Return the (X, Y) coordinate for the center point of the cell that contains the specified text.  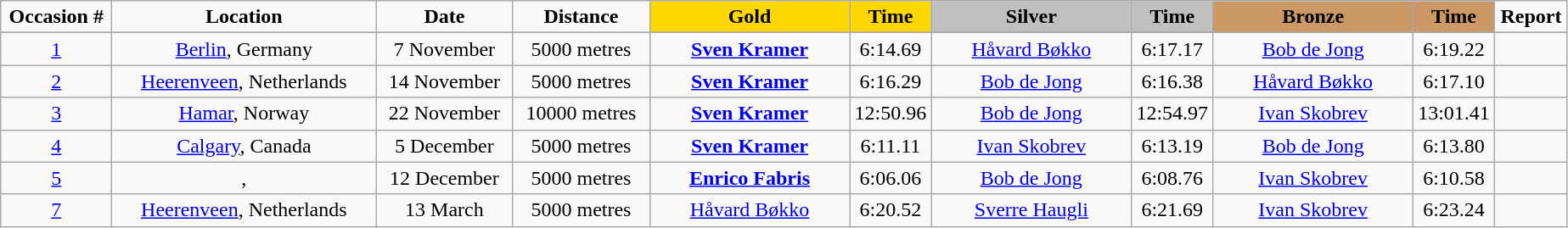
Location (244, 17)
6:08.76 (1172, 178)
6:16.38 (1172, 81)
6:17.10 (1454, 81)
Silver (1031, 17)
7 November (445, 49)
22 November (445, 114)
13:01.41 (1454, 114)
Calgary, Canada (244, 146)
, (244, 178)
6:17.17 (1172, 49)
6:23.24 (1454, 210)
4 (56, 146)
5 December (445, 146)
6:13.80 (1454, 146)
6:16.29 (891, 81)
6:20.52 (891, 210)
Date (445, 17)
6:14.69 (891, 49)
3 (56, 114)
Berlin, Germany (244, 49)
6:13.19 (1172, 146)
Sverre Haugli (1031, 210)
Report (1531, 17)
6:21.69 (1172, 210)
14 November (445, 81)
12 December (445, 178)
Bronze (1313, 17)
Gold (750, 17)
5 (56, 178)
6:19.22 (1454, 49)
12:54.97 (1172, 114)
6:06.06 (891, 178)
1 (56, 49)
10000 metres (581, 114)
12:50.96 (891, 114)
Occasion # (56, 17)
6:11.11 (891, 146)
7 (56, 210)
Distance (581, 17)
13 March (445, 210)
6:10.58 (1454, 178)
Hamar, Norway (244, 114)
Enrico Fabris (750, 178)
2 (56, 81)
